From the cell containing the given text, extract its center point as (X, Y) coordinate. 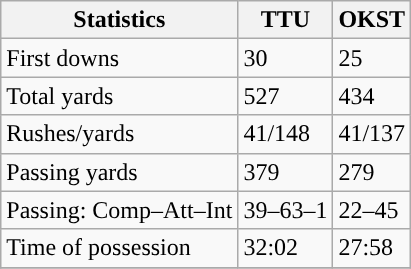
25 (372, 58)
39–63–1 (286, 210)
OKST (372, 20)
379 (286, 172)
32:02 (286, 248)
22–45 (372, 210)
279 (372, 172)
30 (286, 58)
Time of possession (120, 248)
Statistics (120, 20)
41/148 (286, 134)
434 (372, 96)
527 (286, 96)
27:58 (372, 248)
First downs (120, 58)
Total yards (120, 96)
Rushes/yards (120, 134)
Passing: Comp–Att–Int (120, 210)
TTU (286, 20)
41/137 (372, 134)
Passing yards (120, 172)
